Provide the (X, Y) coordinate of the cell's center where the given text is located.  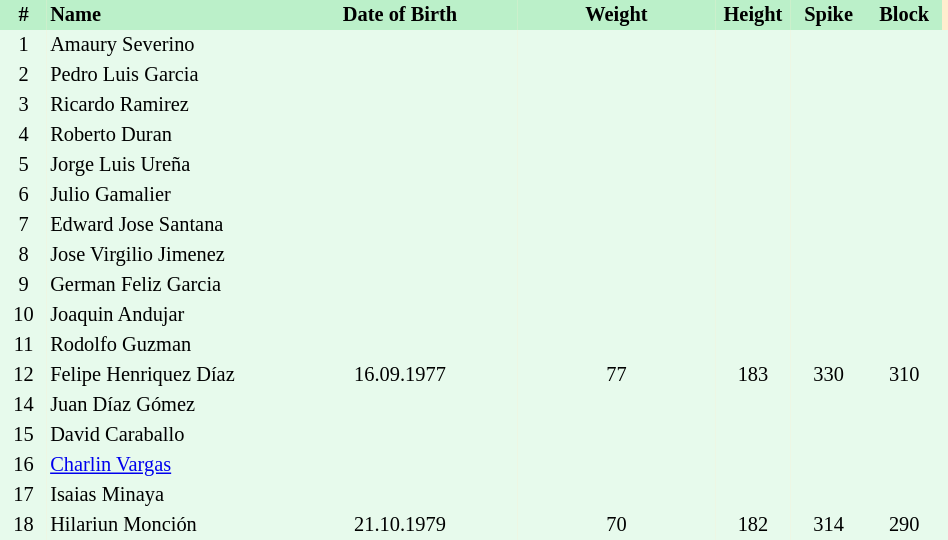
Name (164, 15)
Roberto Duran (164, 135)
Jorge Luis Ureña (164, 165)
Height (753, 15)
Ricardo Ramirez (164, 105)
Felipe Henriquez Díaz (164, 375)
310 (904, 375)
2 (24, 75)
Pedro Luis Garcia (164, 75)
Weight (616, 15)
Edward Jose Santana (164, 225)
14 (24, 405)
21.10.1979 (400, 525)
12 (24, 375)
Hilariun Monción (164, 525)
Juan Díaz Gómez (164, 405)
314 (829, 525)
David Caraballo (164, 435)
330 (829, 375)
70 (616, 525)
9 (24, 285)
11 (24, 345)
Block (904, 15)
Julio Gamalier (164, 195)
16 (24, 465)
Jose Virgilio Jimenez (164, 255)
1 (24, 45)
5 (24, 165)
10 (24, 315)
# (24, 15)
15 (24, 435)
182 (753, 525)
16.09.1977 (400, 375)
4 (24, 135)
Amaury Severino (164, 45)
6 (24, 195)
183 (753, 375)
8 (24, 255)
Isaias Minaya (164, 495)
17 (24, 495)
3 (24, 105)
Rodolfo Guzman (164, 345)
Joaquin Andujar (164, 315)
Spike (829, 15)
German Feliz Garcia (164, 285)
Date of Birth (400, 15)
290 (904, 525)
Charlin Vargas (164, 465)
18 (24, 525)
77 (616, 375)
7 (24, 225)
